Output the [X, Y] coordinate of the center of the cell containing the given text.  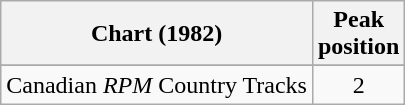
Chart (1982) [157, 34]
2 [358, 85]
Canadian RPM Country Tracks [157, 85]
Peakposition [358, 34]
